Locate the cell with the specified text and output its [X, Y] center coordinate. 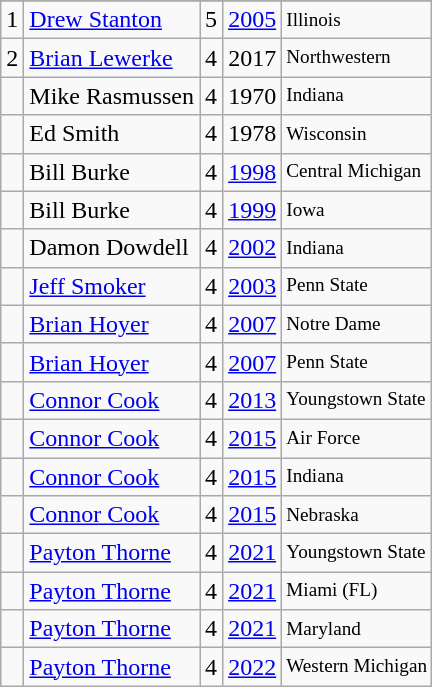
Central Michigan [357, 172]
Wisconsin [357, 134]
Iowa [357, 210]
Notre Dame [357, 324]
1998 [252, 172]
2017 [252, 58]
2022 [252, 667]
Western Michigan [357, 667]
1978 [252, 134]
Maryland [357, 629]
Ed Smith [112, 134]
2 [12, 58]
1999 [252, 210]
Nebraska [357, 515]
1970 [252, 96]
Drew Stanton [112, 20]
Mike Rasmussen [112, 96]
5 [212, 20]
Jeff Smoker [112, 286]
1 [12, 20]
Northwestern [357, 58]
Miami (FL) [357, 591]
Damon Dowdell [112, 248]
2013 [252, 400]
2002 [252, 248]
2003 [252, 286]
Illinois [357, 20]
Brian Lewerke [112, 58]
2005 [252, 20]
Air Force [357, 438]
